Search for the cell housing the specified text and yield its [x, y] center coordinate. 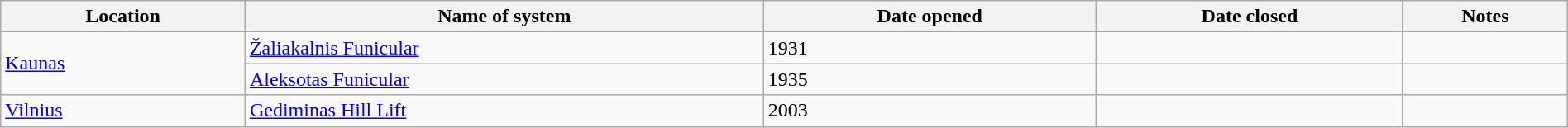
Aleksotas Funicular [504, 79]
1935 [930, 79]
Vilnius [123, 111]
Kaunas [123, 64]
Date closed [1249, 17]
Notes [1485, 17]
Name of system [504, 17]
Gediminas Hill Lift [504, 111]
2003 [930, 111]
1931 [930, 48]
Žaliakalnis Funicular [504, 48]
Location [123, 17]
Date opened [930, 17]
